Output the [x, y] coordinate of the center of the cell containing the given text.  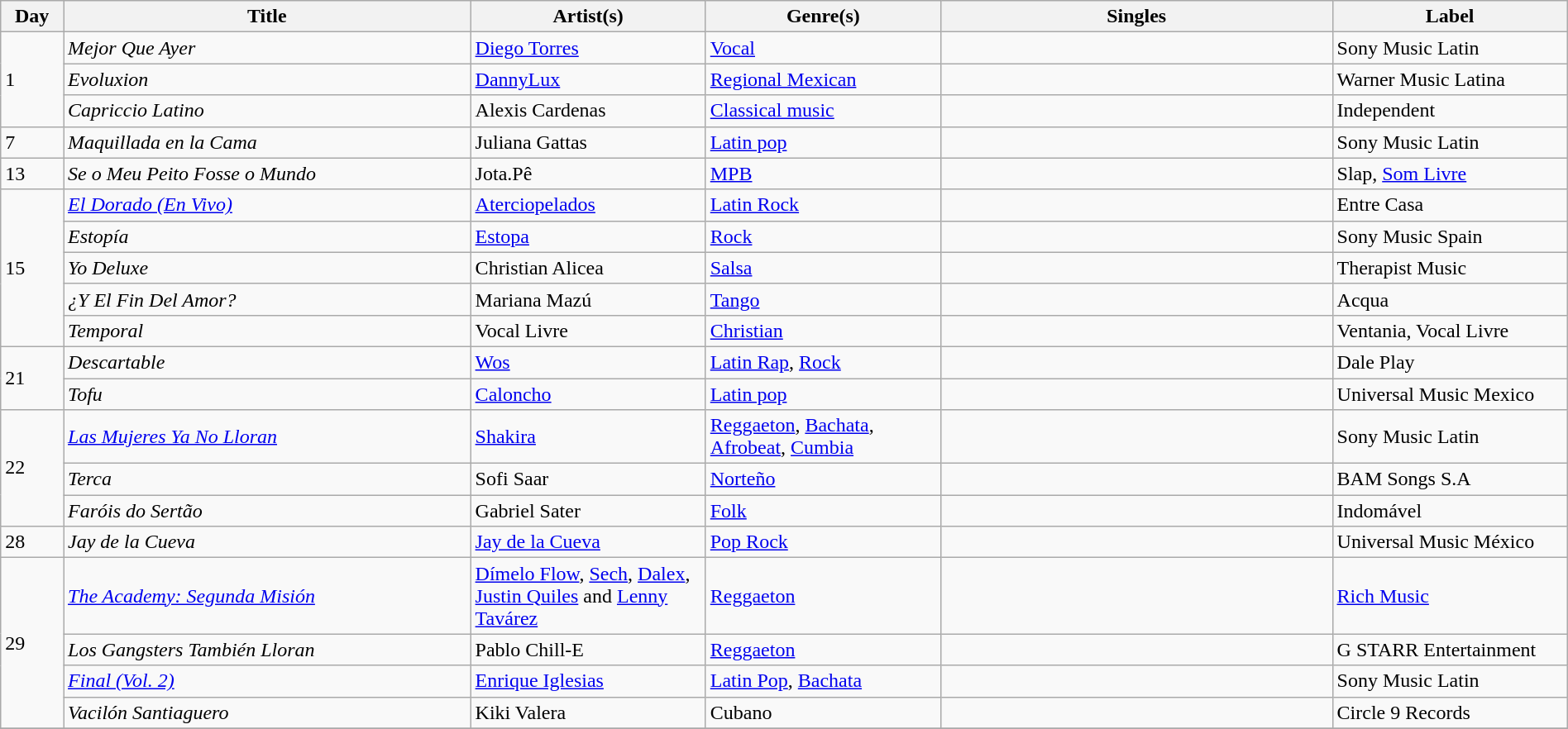
Descartable [268, 362]
22 [32, 468]
1 [32, 79]
Latin Rap, Rock [823, 362]
Sony Music Spain [1450, 236]
Yo Deluxe [268, 268]
Universal Music México [1450, 542]
Rich Music [1450, 596]
Entre Casa [1450, 205]
Se o Meu Peito Fosse o Mundo [268, 174]
Latin Rock [823, 205]
Juliana Gattas [588, 142]
Therapist Music [1450, 268]
Independent [1450, 111]
Universal Music Mexico [1450, 394]
Jota.Pê [588, 174]
Pop Rock [823, 542]
Vocal Livre [588, 331]
Vacilón Santiaguero [268, 712]
DannyLux [588, 79]
The Academy: Segunda Misión [268, 596]
Acqua [1450, 299]
Terca [268, 479]
Salsa [823, 268]
Dale Play [1450, 362]
Ventania, Vocal Livre [1450, 331]
Circle 9 Records [1450, 712]
Indomável [1450, 511]
Genre(s) [823, 17]
Shakira [588, 436]
21 [32, 378]
Mariana Mazú [588, 299]
Faróis do Sertão [268, 511]
Norteño [823, 479]
13 [32, 174]
Evoluxion [268, 79]
Slap, Som Livre [1450, 174]
Rock [823, 236]
Tofu [268, 394]
Tango [823, 299]
Sofi Saar [588, 479]
Latin Pop, Bachata [823, 681]
Final (Vol. 2) [268, 681]
Singles [1136, 17]
29 [32, 643]
Kiki Valera [588, 712]
¿Y El Fin Del Amor? [268, 299]
28 [32, 542]
Reggaeton, Bachata, Afrobeat, Cumbia [823, 436]
Alexis Cardenas [588, 111]
Mejor Que Ayer [268, 48]
15 [32, 268]
Label [1450, 17]
Pablo Chill-E [588, 650]
El Dorado (En Vivo) [268, 205]
Cubano [823, 712]
Day [32, 17]
Estopa [588, 236]
Christian [823, 331]
Caloncho [588, 394]
Wos [588, 362]
Warner Music Latina [1450, 79]
Folk [823, 511]
Temporal [268, 331]
Los Gangsters También Lloran [268, 650]
Enrique Iglesias [588, 681]
Title [268, 17]
Artist(s) [588, 17]
Capriccio Latino [268, 111]
Estopía [268, 236]
7 [32, 142]
BAM Songs S.A [1450, 479]
Classical music [823, 111]
Gabriel Sater [588, 511]
Aterciopelados [588, 205]
MPB [823, 174]
Maquillada en la Cama [268, 142]
Christian Alicea [588, 268]
Diego Torres [588, 48]
Regional Mexican [823, 79]
Dímelo Flow, Sech, Dalex, Justin Quiles and Lenny Tavárez [588, 596]
Las Mujeres Ya No Lloran [268, 436]
Vocal [823, 48]
G STARR Entertainment [1450, 650]
